Find where the given text appears and provide that cell's center as [X, Y] coordinate. 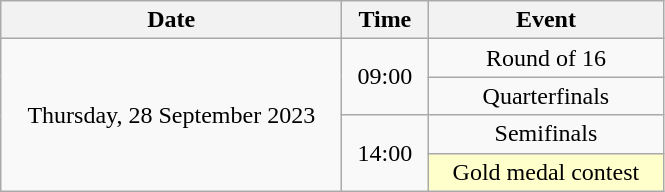
Gold medal contest [546, 172]
Event [546, 20]
Thursday, 28 September 2023 [172, 115]
Date [172, 20]
14:00 [385, 153]
Round of 16 [546, 58]
Semifinals [546, 134]
Time [385, 20]
09:00 [385, 77]
Quarterfinals [546, 96]
